Find where the given text appears and provide that cell's center as [x, y] coordinate. 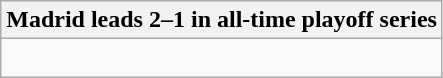
Madrid leads 2–1 in all-time playoff series [222, 20]
